Identify which cell holds the provided text, then report its [X, Y] central coordinate. 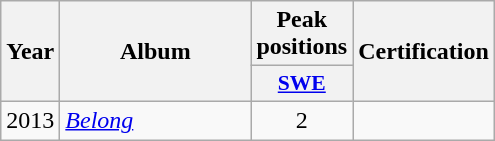
2013 [30, 120]
2 [302, 120]
Album [156, 52]
Year [30, 52]
Peak positions [302, 34]
Certification [424, 52]
SWE [302, 84]
Belong [156, 120]
